Provide the [x, y] coordinate of the cell's center where the given text is located.  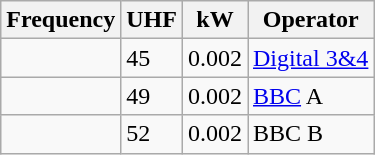
Frequency [61, 20]
Digital 3&4 [311, 58]
BBC A [311, 96]
UHF [152, 20]
Operator [311, 20]
52 [152, 134]
49 [152, 96]
kW [214, 20]
45 [152, 58]
BBC B [311, 134]
